Find where the given text appears and provide that cell's center as (x, y) coordinate. 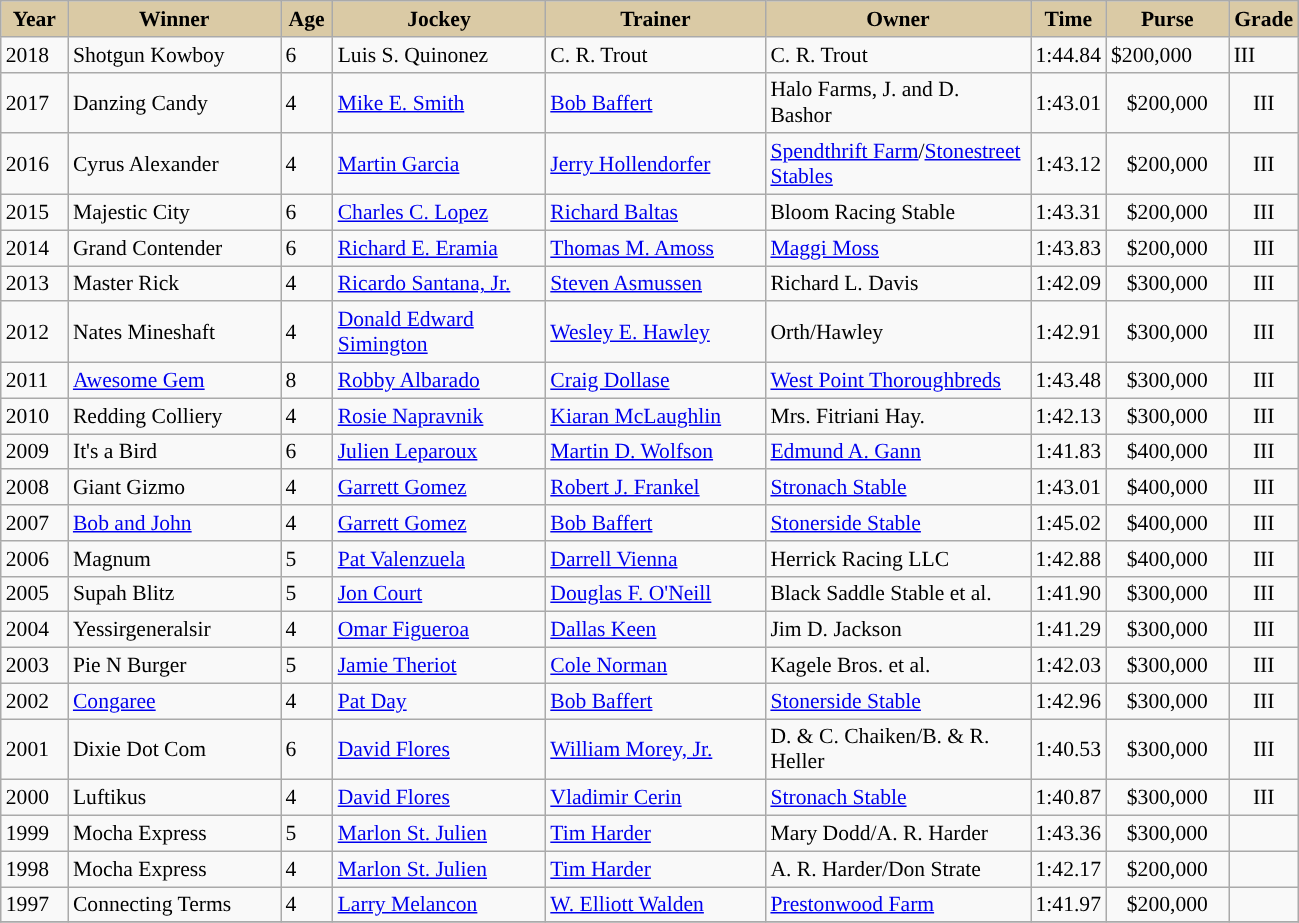
Halo Farms, J. and D. Bashor (898, 102)
Winner (174, 19)
1997 (34, 905)
1:42.96 (1068, 701)
It's a Bird (174, 452)
Mrs. Fitriani Hay. (898, 416)
Maggi Moss (898, 248)
Shotgun Kowboy (174, 55)
Herrick Racing LLC (898, 559)
Yessirgeneralsir (174, 630)
Luis S. Quinonez (440, 55)
1:43.48 (1068, 381)
Steven Asmussen (655, 284)
1:43.36 (1068, 834)
Grand Contender (174, 248)
1:42.09 (1068, 284)
Age (306, 19)
Julien Leparoux (440, 452)
1:40.53 (1068, 750)
2012 (34, 332)
Year (34, 19)
Jockey (440, 19)
Luftikus (174, 798)
Cole Norman (655, 666)
Larry Melancon (440, 905)
A. R. Harder/Don Strate (898, 869)
Richard Baltas (655, 213)
Robert J. Frankel (655, 488)
1:40.87 (1068, 798)
1:41.29 (1068, 630)
Cyrus Alexander (174, 164)
2010 (34, 416)
Bloom Racing Stable (898, 213)
2016 (34, 164)
Dixie Dot Com (174, 750)
Danzing Candy (174, 102)
Trainer (655, 19)
1:43.83 (1068, 248)
Darrell Vienna (655, 559)
Thomas M. Amoss (655, 248)
2013 (34, 284)
Martin D. Wolfson (655, 452)
Nates Mineshaft (174, 332)
Redding Colliery (174, 416)
2008 (34, 488)
Wesley E. Hawley (655, 332)
Purse (1168, 19)
Kagele Bros. et al. (898, 666)
1:41.90 (1068, 594)
2003 (34, 666)
2004 (34, 630)
Douglas F. O'Neill (655, 594)
2011 (34, 381)
Owner (898, 19)
Bob and John (174, 523)
2014 (34, 248)
Richard L. Davis (898, 284)
2018 (34, 55)
Kiaran McLaughlin (655, 416)
8 (306, 381)
1:43.31 (1068, 213)
Supah Blitz (174, 594)
Charles C. Lopez (440, 213)
Magnum (174, 559)
Edmund A. Gann (898, 452)
1:42.13 (1068, 416)
1999 (34, 834)
Vladimir Cerin (655, 798)
Master Rick (174, 284)
Giant Gizmo (174, 488)
2015 (34, 213)
Jim D. Jackson (898, 630)
Connecting Terms (174, 905)
Congaree (174, 701)
Grade (1264, 19)
1:42.91 (1068, 332)
1:43.12 (1068, 164)
Jerry Hollendorfer (655, 164)
1:44.84 (1068, 55)
Spendthrift Farm/Stonestreet Stables (898, 164)
Dallas Keen (655, 630)
Black Saddle Stable et al. (898, 594)
1:42.17 (1068, 869)
2001 (34, 750)
Time (1068, 19)
2005 (34, 594)
Majestic City (174, 213)
Martin Garcia (440, 164)
1998 (34, 869)
Jon Court (440, 594)
1:41.83 (1068, 452)
Jamie Theriot (440, 666)
1:41.97 (1068, 905)
Ricardo Santana, Jr. (440, 284)
William Morey, Jr. (655, 750)
W. Elliott Walden (655, 905)
2007 (34, 523)
Donald Edward Simington (440, 332)
1:42.88 (1068, 559)
Prestonwood Farm (898, 905)
2017 (34, 102)
Awesome Gem (174, 381)
Pat Day (440, 701)
1:45.02 (1068, 523)
2006 (34, 559)
Pie N Burger (174, 666)
2002 (34, 701)
2009 (34, 452)
1:42.03 (1068, 666)
2000 (34, 798)
Richard E. Eramia (440, 248)
Rosie Napravnik (440, 416)
D. & C. Chaiken/B. & R. Heller (898, 750)
Orth/Hawley (898, 332)
Craig Dollase (655, 381)
Mary Dodd/A. R. Harder (898, 834)
Mike E. Smith (440, 102)
Robby Albarado (440, 381)
Pat Valenzuela (440, 559)
Omar Figueroa (440, 630)
West Point Thoroughbreds (898, 381)
